Determine the [x, y] coordinate at the center of the cell enclosing the given text.  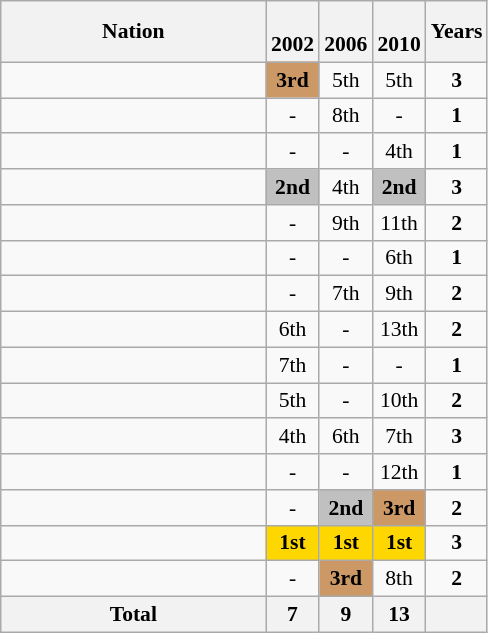
12th [398, 472]
11th [398, 223]
Years [457, 32]
Nation [134, 32]
10th [398, 401]
Total [134, 615]
2002 [292, 32]
7 [292, 615]
13 [398, 615]
2006 [346, 32]
2010 [398, 32]
9 [346, 615]
13th [398, 330]
